Scan for the cell matching the given text and deliver its [X, Y] coordinate at center. 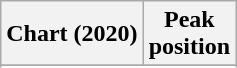
Chart (2020) [72, 34]
Peakposition [189, 34]
